Provide the [X, Y] coordinate of the cell's center where the given text is located.  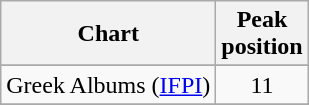
11 [262, 85]
Chart [108, 34]
Peakposition [262, 34]
Greek Albums (IFPI) [108, 85]
